Output the (X, Y) coordinate of the center of the cell containing the given text.  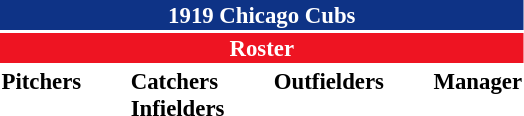
1919 Chicago Cubs (262, 15)
Roster (262, 48)
